Identify which cell holds the provided text, then report its (x, y) central coordinate. 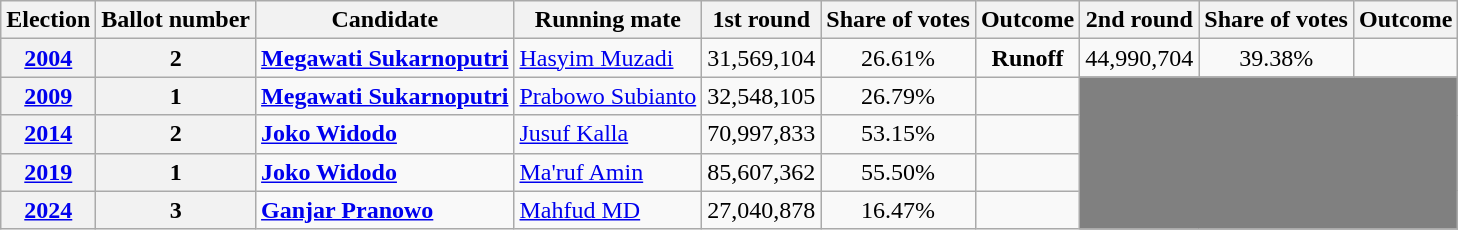
Election (48, 20)
55.50% (898, 172)
31,569,104 (762, 58)
Ganjar Pranowo (385, 210)
3 (176, 210)
Ma'ruf Amin (608, 172)
2004 (48, 58)
Mahfud MD (608, 210)
Runoff (1027, 58)
Prabowo Subianto (608, 96)
70,997,833 (762, 134)
Running mate (608, 20)
Jusuf Kalla (608, 134)
53.15% (898, 134)
Ballot number (176, 20)
26.61% (898, 58)
2nd round (1140, 20)
32,548,105 (762, 96)
26.79% (898, 96)
Candidate (385, 20)
44,990,704 (1140, 58)
85,607,362 (762, 172)
16.47% (898, 210)
2009 (48, 96)
39.38% (1276, 58)
1st round (762, 20)
2024 (48, 210)
2019 (48, 172)
2014 (48, 134)
27,040,878 (762, 210)
Hasyim Muzadi (608, 58)
